Output the [x, y] coordinate of the center of the cell containing the given text.  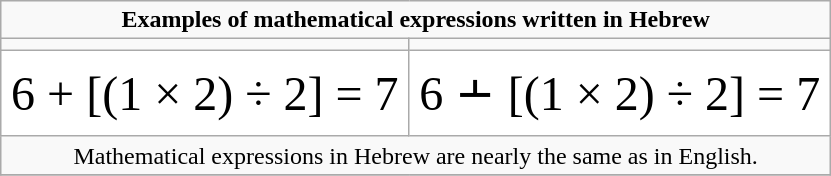
Examples of mathematical expressions written in Hebrew [416, 20]
Mathematical expressions in Hebrew are nearly the same as in English. [416, 155]
6 + [(1 × 2) ÷ 2] = 7 [205, 93]
6 ﬩ [(1 × 2) ÷ 2] = 7 [620, 93]
